From the cell containing the given text, extract its center point as [X, Y] coordinate. 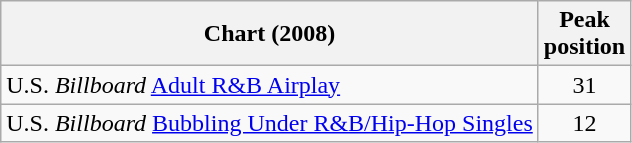
12 [584, 123]
Peakposition [584, 34]
31 [584, 85]
U.S. Billboard Bubbling Under R&B/Hip-Hop Singles [270, 123]
U.S. Billboard Adult R&B Airplay [270, 85]
Chart (2008) [270, 34]
